Locate the cell with the specified text and output its (X, Y) center coordinate. 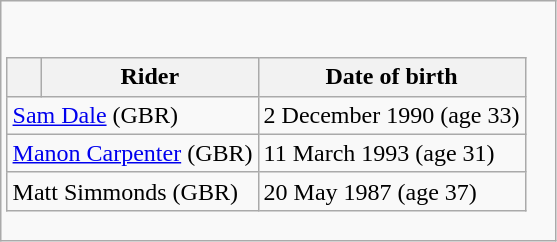
Manon Carpenter (GBR) (132, 153)
Rider (150, 77)
Sam Dale (GBR) (132, 115)
Date of birth (392, 77)
Matt Simmonds (GBR) (132, 191)
11 March 1993 (age 31) (392, 153)
20 May 1987 (age 37) (392, 191)
2 December 1990 (age 33) (392, 115)
Rider Date of birth Sam Dale (GBR) 2 December 1990 (age 33) Manon Carpenter (GBR) 11 March 1993 (age 31) Matt Simmonds (GBR) 20 May 1987 (age 37) (278, 121)
